Detect which cell encompasses the target text, then output its (x, y) center coordinate. 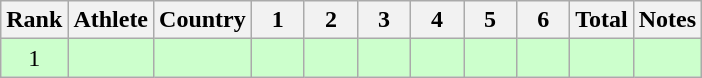
3 (384, 20)
Rank (34, 20)
5 (490, 20)
6 (544, 20)
2 (330, 20)
Athlete (111, 20)
Notes (667, 20)
Country (203, 20)
4 (436, 20)
Total (602, 20)
